Determine the (X, Y) coordinate at the center of the cell enclosing the given text.  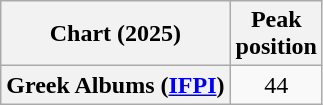
Greek Albums (IFPI) (116, 85)
Chart (2025) (116, 34)
Peak position (276, 34)
44 (276, 85)
